Scan for the cell matching the given text and deliver its [x, y] coordinate at center. 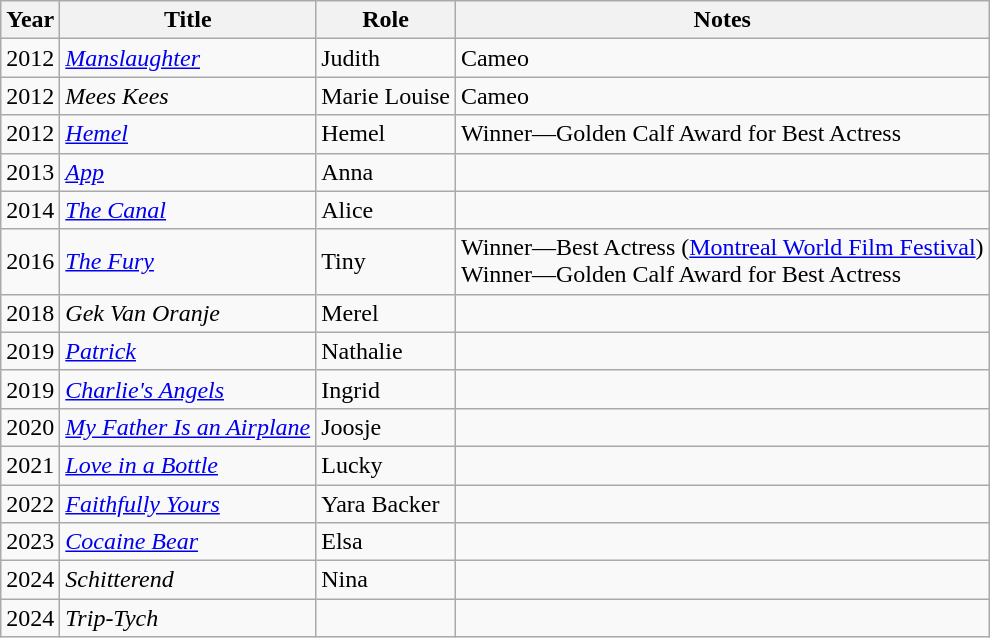
Ingrid [386, 389]
Schitterend [188, 580]
Title [188, 20]
2014 [30, 210]
2016 [30, 262]
Nina [386, 580]
The Canal [188, 210]
Gek Van Oranje [188, 313]
Year [30, 20]
Role [386, 20]
App [188, 172]
My Father Is an Airplane [188, 427]
Charlie's Angels [188, 389]
Love in a Bottle [188, 465]
Joosje [386, 427]
Alice [386, 210]
Marie Louise [386, 96]
Nathalie [386, 351]
Winner—Golden Calf Award for Best Actress [722, 134]
Lucky [386, 465]
The Fury [188, 262]
2022 [30, 503]
Judith [386, 58]
Mees Kees [188, 96]
Elsa [386, 542]
Anna [386, 172]
Yara Backer [386, 503]
2023 [30, 542]
Tiny [386, 262]
2013 [30, 172]
2020 [30, 427]
Notes [722, 20]
Faithfully Yours [188, 503]
Trip-Tych [188, 618]
Manslaughter [188, 58]
Patrick [188, 351]
2018 [30, 313]
Winner—Best Actress (Montreal World Film Festival)Winner—Golden Calf Award for Best Actress [722, 262]
2021 [30, 465]
Cocaine Bear [188, 542]
Merel [386, 313]
